Return the [x, y] coordinate for the center point of the cell that contains the specified text.  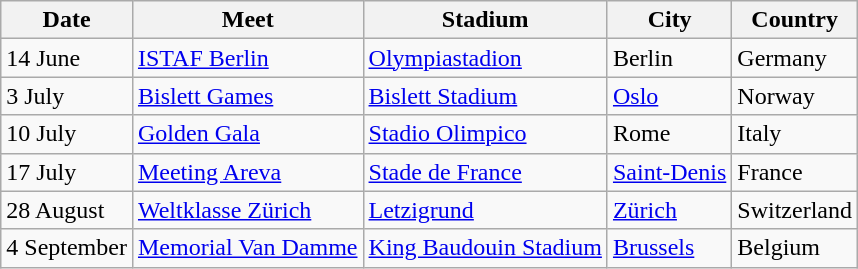
Norway [795, 96]
Belgium [795, 248]
Meet [248, 20]
City [669, 20]
Stade de France [485, 172]
Meeting Areva [248, 172]
Weltklasse Zürich [248, 210]
Country [795, 20]
Zürich [669, 210]
Stadio Olimpico [485, 134]
Berlin [669, 58]
14 June [67, 58]
Bislett Games [248, 96]
Olympiastadion [485, 58]
Oslo [669, 96]
France [795, 172]
ISTAF Berlin [248, 58]
King Baudouin Stadium [485, 248]
4 September [67, 248]
10 July [67, 134]
3 July [67, 96]
Italy [795, 134]
Date [67, 20]
Germany [795, 58]
Stadium [485, 20]
Switzerland [795, 210]
Memorial Van Damme [248, 248]
28 August [67, 210]
Saint-Denis [669, 172]
Rome [669, 134]
Bislett Stadium [485, 96]
Brussels [669, 248]
Letzigrund [485, 210]
Golden Gala [248, 134]
17 July [67, 172]
